Return (x, y) of the center of cell containing provided text 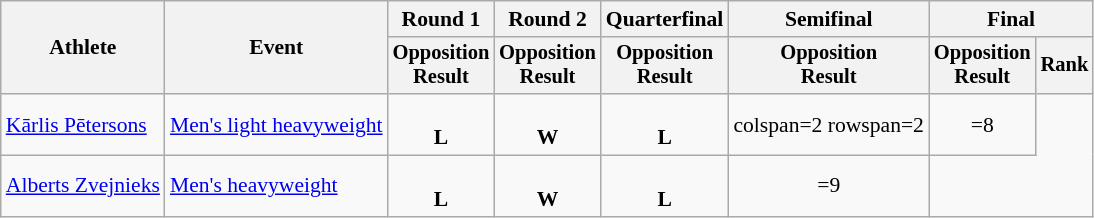
Men's heavyweight (276, 186)
Round 1 (442, 19)
Event (276, 48)
Rank (1065, 66)
Men's light heavyweight (276, 124)
Semifinal (828, 19)
colspan=2 rowspan=2 (828, 124)
=9 (828, 186)
=8 (982, 124)
Alberts Zvejnieks (83, 186)
Final (1011, 19)
Quarterfinal (665, 19)
Athlete (83, 48)
Round 2 (548, 19)
Kārlis Pētersons (83, 124)
